Provide the (X, Y) coordinate of the cell's center where the given text is located.  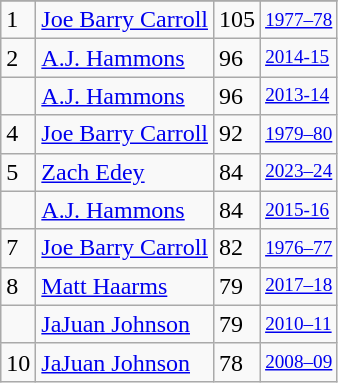
78 (236, 362)
2010–11 (299, 324)
1976–77 (299, 248)
105 (236, 20)
2023–24 (299, 172)
2017–18 (299, 286)
5 (18, 172)
2013-14 (299, 96)
1977–78 (299, 20)
Matt Haarms (125, 286)
1 (18, 20)
2008–09 (299, 362)
2 (18, 58)
7 (18, 248)
2015-16 (299, 210)
4 (18, 134)
Zach Edey (125, 172)
2014-15 (299, 58)
10 (18, 362)
82 (236, 248)
8 (18, 286)
1979–80 (299, 134)
92 (236, 134)
